Find where the given text appears and provide that cell's center as (X, Y) coordinate. 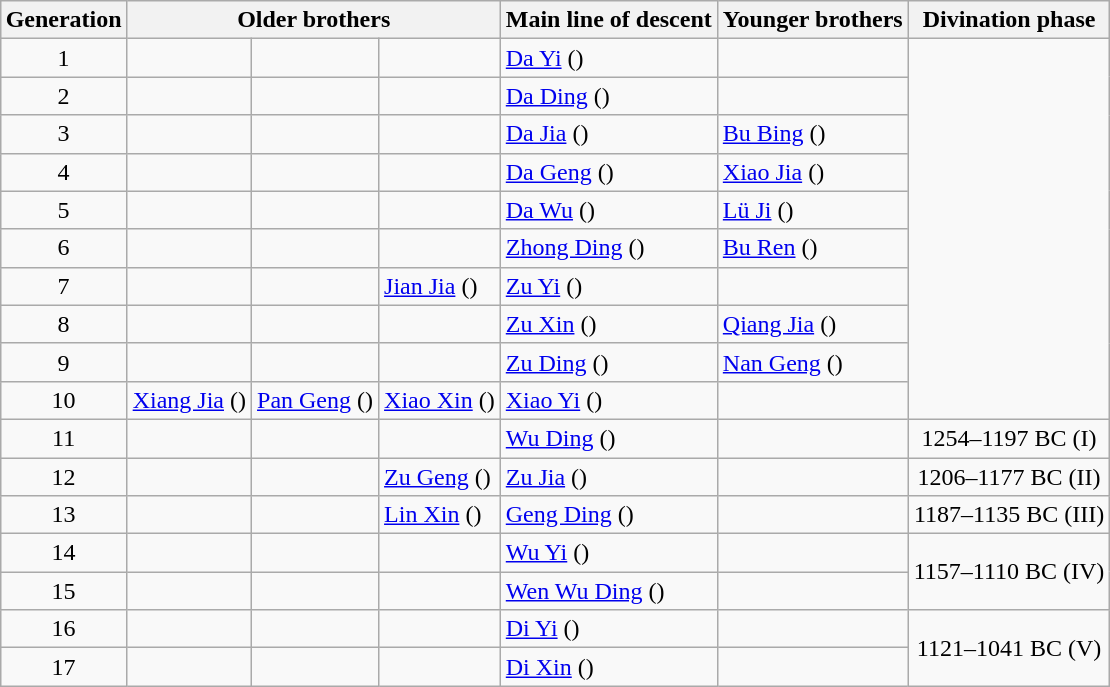
Zu Ding () (608, 362)
Zu Geng () (440, 477)
8 (64, 324)
Wu Ding () (608, 438)
Zu Xin () (608, 324)
Di Xin () (608, 667)
7 (64, 286)
14 (64, 553)
Zu Yi () (608, 286)
Qiang Jia () (812, 324)
12 (64, 477)
Wu Yi () (608, 553)
Xiao Jia () (812, 172)
Lin Xin () (440, 515)
Da Yi () (608, 58)
5 (64, 210)
2 (64, 96)
1 (64, 58)
Xiang Jia () (189, 400)
1206–1177 BC (II) (1009, 477)
Di Yi () (608, 629)
Main line of descent (608, 20)
11 (64, 438)
Wen Wu Ding () (608, 591)
13 (64, 515)
15 (64, 591)
Xiao Yi () (608, 400)
Generation (64, 20)
Xiao Xin () (440, 400)
Younger brothers (812, 20)
Zhong Ding () (608, 248)
Da Ding () (608, 96)
6 (64, 248)
3 (64, 134)
Divination phase (1009, 20)
17 (64, 667)
Older brothers (314, 20)
Zu Jia () (608, 477)
9 (64, 362)
Da Wu () (608, 210)
1121–1041 BC (V) (1009, 648)
Jian Jia () (440, 286)
Da Jia () (608, 134)
Nan Geng () (812, 362)
1254–1197 BC (I) (1009, 438)
Geng Ding () (608, 515)
10 (64, 400)
16 (64, 629)
Lü Ji () (812, 210)
1157–1110 BC (IV) (1009, 572)
Pan Geng () (316, 400)
Da Geng () (608, 172)
4 (64, 172)
Bu Bing () (812, 134)
1187–1135 BC (III) (1009, 515)
Bu Ren () (812, 248)
